Scan for the cell matching the given text and deliver its [x, y] coordinate at center. 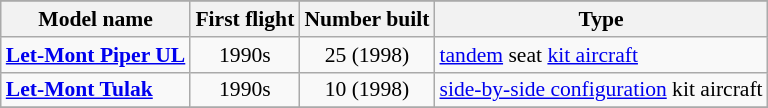
tandem seat kit aircraft [600, 55]
Type [600, 19]
Let-Mont Piper UL [96, 55]
Model name [96, 19]
Number built [366, 19]
25 (1998) [366, 55]
Let-Mont Tulak [96, 90]
First flight [244, 19]
10 (1998) [366, 90]
side-by-side configuration kit aircraft [600, 90]
